Return [X, Y] of the center of cell containing provided text 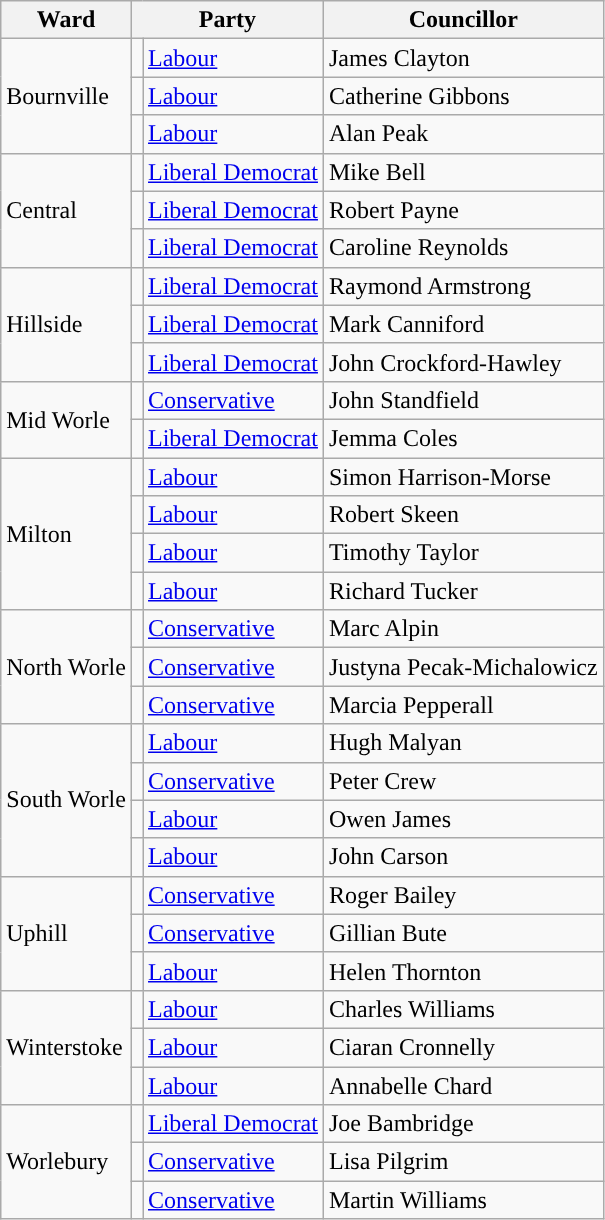
Councillor [463, 20]
Ciaran Cronnelly [463, 1047]
Richard Tucker [463, 591]
Hugh Malyan [463, 743]
Hillside [66, 324]
Owen James [463, 819]
Alan Peak [463, 134]
Party [227, 20]
Robert Payne [463, 210]
Marc Alpin [463, 629]
Milton [66, 534]
Caroline Reynolds [463, 248]
Winterstoke [66, 1047]
Timothy Taylor [463, 553]
John Standfield [463, 400]
Central [66, 210]
North Worle [66, 667]
Ward [66, 20]
Simon Harrison-Morse [463, 477]
Bournville [66, 96]
Joe Bambridge [463, 1124]
Martin Williams [463, 1200]
Jemma Coles [463, 438]
Charles Williams [463, 1009]
South Worle [66, 800]
Marcia Pepperall [463, 705]
Roger Bailey [463, 895]
Robert Skeen [463, 515]
Justyna Pecak-Michalowicz [463, 667]
Worlebury [66, 1162]
James Clayton [463, 58]
Lisa Pilgrim [463, 1162]
Mark Canniford [463, 324]
Helen Thornton [463, 971]
Peter Crew [463, 781]
John Carson [463, 857]
Gillian Bute [463, 933]
Mid Worle [66, 419]
Raymond Armstrong [463, 286]
Annabelle Chard [463, 1085]
Uphill [66, 933]
John Crockford-Hawley [463, 362]
Mike Bell [463, 172]
Catherine Gibbons [463, 96]
